Return the [X, Y] coordinate for the center point of the cell that contains the specified text.  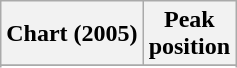
Chart (2005) [72, 34]
Peakposition [189, 34]
